Return the (X, Y) coordinate for the center point of the cell that contains the specified text.  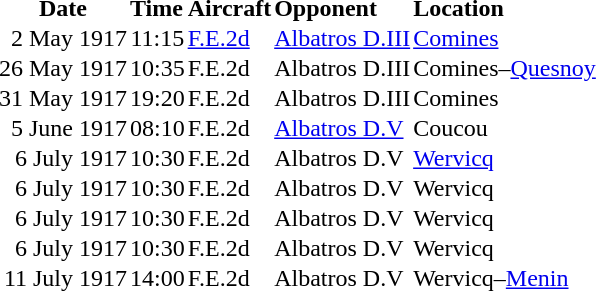
19:20 (158, 98)
11:15 (158, 38)
Coucou (504, 128)
08:10 (158, 128)
10:35 (158, 68)
Comines–Quesnoy (504, 68)
